From the cell containing the given text, extract its center point as (x, y) coordinate. 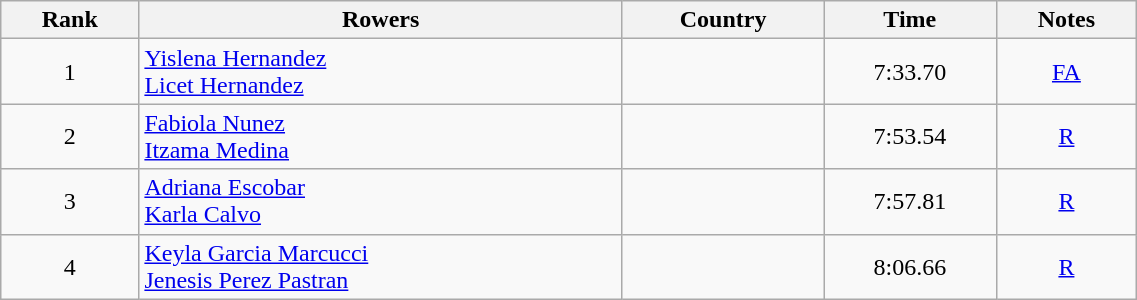
7:53.54 (910, 136)
Rank (70, 20)
3 (70, 202)
FA (1066, 72)
2 (70, 136)
Yislena HernandezLicet Hernandez (381, 72)
7:57.81 (910, 202)
Rowers (381, 20)
Country (722, 20)
Time (910, 20)
Adriana EscobarKarla Calvo (381, 202)
7:33.70 (910, 72)
Notes (1066, 20)
8:06.66 (910, 266)
1 (70, 72)
4 (70, 266)
Keyla Garcia MarcucciJenesis Perez Pastran (381, 266)
Fabiola NunezItzama Medina (381, 136)
